Return the [x, y] coordinate for the center point of the cell that contains the specified text.  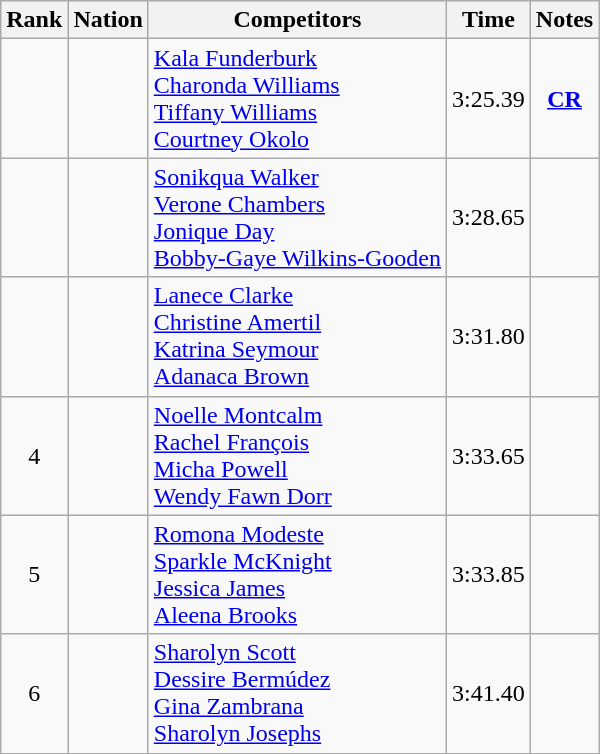
4 [34, 456]
Lanece ClarkeChristine AmertilKatrina SeymourAdanaca Brown [297, 336]
Rank [34, 20]
3:41.40 [489, 694]
Sharolyn ScottDessire BermúdezGina ZambranaSharolyn Josephs [297, 694]
Time [489, 20]
Noelle MontcalmRachel FrançoisMicha PowellWendy Fawn Dorr [297, 456]
Sonikqua WalkerVerone ChambersJonique DayBobby-Gaye Wilkins-Gooden [297, 218]
3:31.80 [489, 336]
Competitors [297, 20]
3:25.39 [489, 98]
5 [34, 574]
3:28.65 [489, 218]
6 [34, 694]
3:33.85 [489, 574]
Romona ModesteSparkle McKnightJessica JamesAleena Brooks [297, 574]
Kala FunderburkCharonda WilliamsTiffany WilliamsCourtney Okolo [297, 98]
3:33.65 [489, 456]
Notes [564, 20]
Nation [108, 20]
CR [564, 98]
